Locate the cell with the specified text and output its [X, Y] center coordinate. 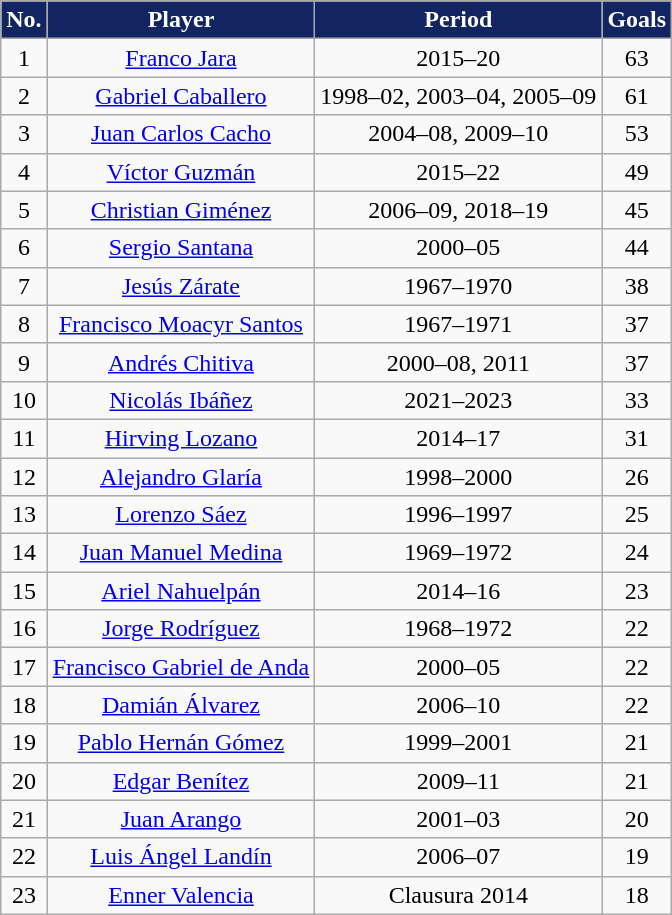
10 [24, 400]
Jesús Zárate [181, 286]
Francisco Gabriel de Anda [181, 667]
4 [24, 172]
Franco Jara [181, 58]
Hirving Lozano [181, 438]
25 [637, 515]
45 [637, 210]
Edgar Benítez [181, 781]
1 [24, 58]
Enner Valencia [181, 895]
1967–1971 [458, 324]
2015–22 [458, 172]
Víctor Guzmán [181, 172]
Gabriel Caballero [181, 96]
49 [637, 172]
Juan Manuel Medina [181, 553]
16 [24, 629]
2014–17 [458, 438]
Lorenzo Sáez [181, 515]
53 [637, 134]
6 [24, 248]
2021–2023 [458, 400]
Juan Carlos Cacho [181, 134]
Francisco Moacyr Santos [181, 324]
44 [637, 248]
Pablo Hernán Gómez [181, 743]
11 [24, 438]
2000–08, 2011 [458, 362]
2014–16 [458, 591]
Damián Álvarez [181, 705]
26 [637, 477]
33 [637, 400]
No. [24, 20]
17 [24, 667]
1968–1972 [458, 629]
2001–03 [458, 819]
14 [24, 553]
2004–08, 2009–10 [458, 134]
9 [24, 362]
2006–10 [458, 705]
Andrés Chitiva [181, 362]
Jorge Rodríguez [181, 629]
24 [637, 553]
7 [24, 286]
3 [24, 134]
1996–1997 [458, 515]
13 [24, 515]
38 [637, 286]
12 [24, 477]
Sergio Santana [181, 248]
1969–1972 [458, 553]
5 [24, 210]
61 [637, 96]
63 [637, 58]
2 [24, 96]
15 [24, 591]
2015–20 [458, 58]
Alejandro Glaría [181, 477]
8 [24, 324]
1967–1970 [458, 286]
Goals [637, 20]
2006–09, 2018–19 [458, 210]
Ariel Nahuelpán [181, 591]
Luis Ángel Landín [181, 857]
Period [458, 20]
2006–07 [458, 857]
1998–2000 [458, 477]
Player [181, 20]
Nicolás Ibáñez [181, 400]
Christian Giménez [181, 210]
2009–11 [458, 781]
Juan Arango [181, 819]
31 [637, 438]
1998–02, 2003–04, 2005–09 [458, 96]
1999–2001 [458, 743]
Clausura 2014 [458, 895]
